From the cell containing the given text, extract its center point as (x, y) coordinate. 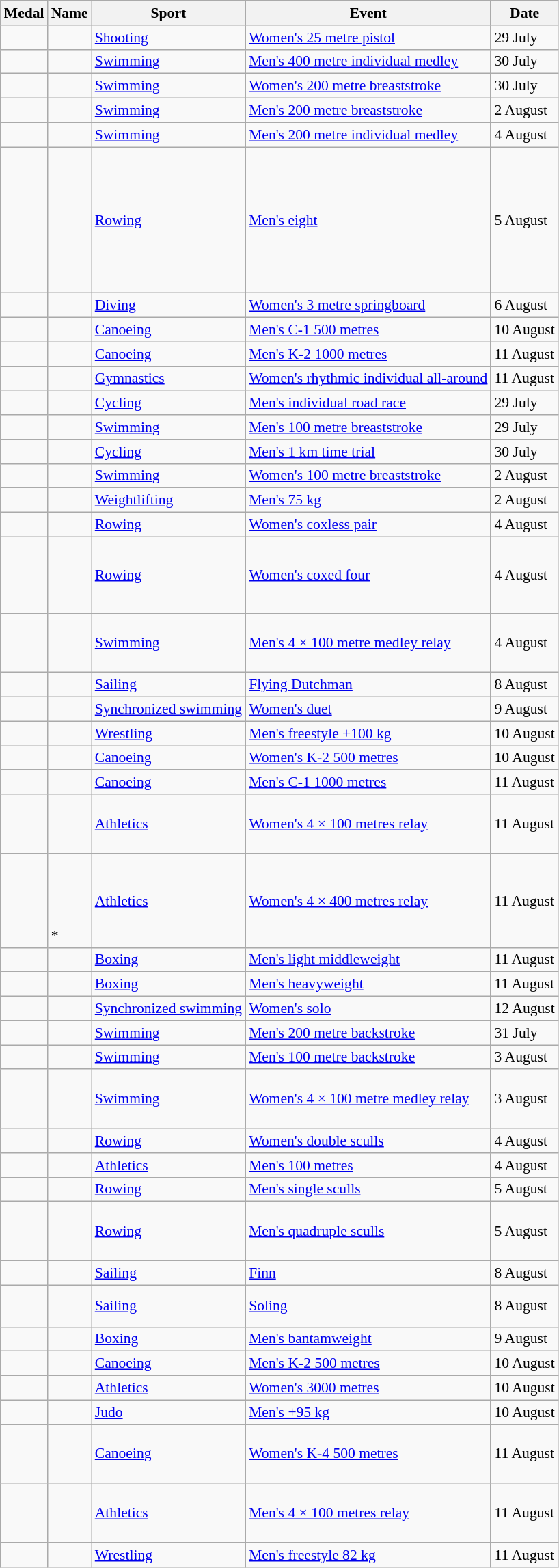
Women's coxed four (368, 575)
* (70, 901)
Men's 75 kg (368, 500)
Men's C-1 500 metres (368, 330)
Men's K-2 500 metres (368, 1364)
Women's 4 × 100 metre medley relay (368, 1099)
Men's 200 metre breaststroke (368, 111)
Women's 25 metre pistol (368, 38)
6 August (524, 306)
Men's +95 kg (368, 1412)
Name (70, 13)
Men's eight (368, 220)
12 August (524, 1009)
Women's K-4 500 metres (368, 1455)
Men's C-1 1000 metres (368, 783)
Men's 200 metre individual medley (368, 135)
Women's coxless pair (368, 525)
Women's 3 metre springboard (368, 306)
Women's duet (368, 709)
Soling (368, 1306)
Men's freestyle 82 kg (368, 1555)
Flying Dutchman (368, 685)
Date (524, 13)
Men's K-2 1000 metres (368, 354)
Men's individual road race (368, 403)
Diving (168, 306)
Women's rhythmic individual all-around (368, 379)
Women's double sculls (368, 1141)
Sport (168, 13)
Women's 200 metre breaststroke (368, 86)
Women's 100 metre breaststroke (368, 476)
Finn (368, 1273)
Men's heavyweight (368, 984)
Men's 100 metres (368, 1165)
Judo (168, 1412)
Gymnastics (168, 379)
Women's 4 × 100 metres relay (368, 824)
Men's 400 metre individual medley (368, 62)
Men's single sculls (368, 1189)
Men's 1 km time trial (368, 452)
Men's freestyle +100 kg (368, 733)
31 July (524, 1033)
Medal (25, 13)
Weightlifting (168, 500)
Women's 4 × 400 metres relay (368, 901)
Men's light middleweight (368, 960)
Women's 3000 metres (368, 1388)
Men's 100 metre backstroke (368, 1057)
Men's bantamweight (368, 1339)
Event (368, 13)
Men's 200 metre backstroke (368, 1033)
Men's 100 metre breaststroke (368, 427)
Men's quadruple sculls (368, 1232)
Women's K-2 500 metres (368, 758)
Shooting (168, 38)
Women's solo (368, 1009)
Men's 4 × 100 metres relay (368, 1513)
Men's 4 × 100 metre medley relay (368, 643)
